Return the [x, y] coordinate for the center point of the cell that contains the specified text.  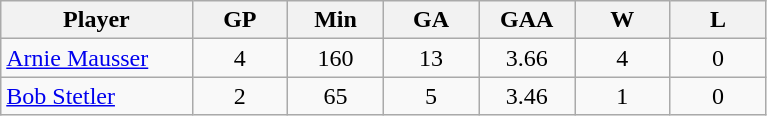
1 [623, 96]
W [623, 20]
3.66 [527, 58]
Arnie Mausser [96, 58]
2 [240, 96]
13 [431, 58]
GA [431, 20]
Min [336, 20]
5 [431, 96]
3.46 [527, 96]
L [718, 20]
Player [96, 20]
GP [240, 20]
GAA [527, 20]
Bob Stetler [96, 96]
160 [336, 58]
65 [336, 96]
